Capture the cell that displays the provided text and extract its [X, Y] central coordinate. 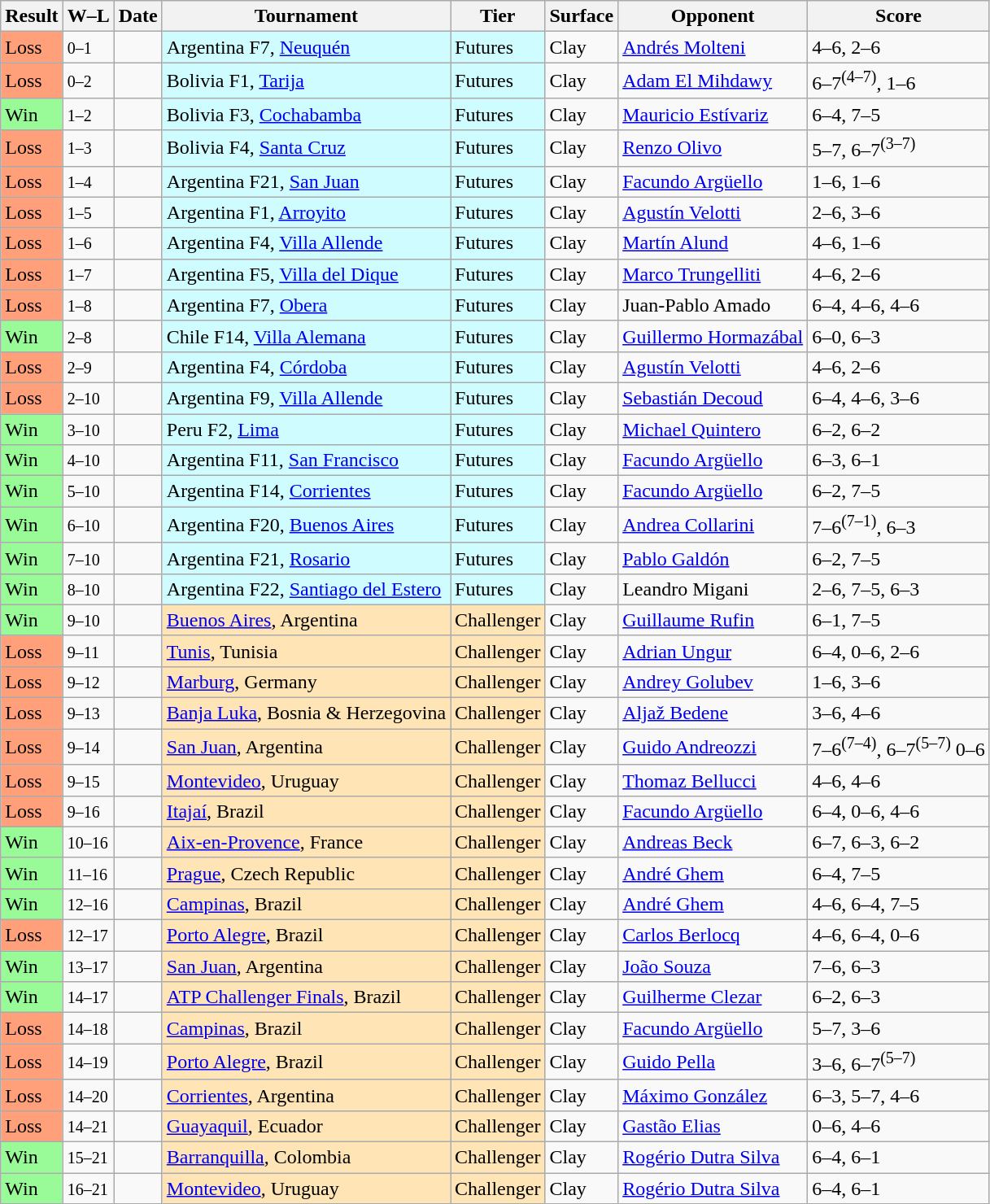
ATP Challenger Finals, Brazil [306, 997]
2–10 [88, 398]
Argentina F22, Santiago del Estero [306, 589]
Máximo González [713, 1095]
Juan-Pablo Amado [713, 305]
Argentina F7, Obera [306, 305]
1–6 [88, 243]
4–6, 6–4, 0–6 [899, 936]
0–1 [88, 47]
Tier [498, 16]
Guido Andreozzi [713, 747]
7–10 [88, 558]
12–16 [88, 904]
1–4 [88, 181]
Prague, Czech Republic [306, 873]
Pablo Galdón [713, 558]
Argentina F21, Rosario [306, 558]
14–21 [88, 1126]
3–6, 4–6 [899, 713]
Argentina F7, Neuquén [306, 47]
Aix-en-Provence, France [306, 842]
Tournament [306, 16]
Andrés Molteni [713, 47]
14–20 [88, 1095]
Argentina F5, Villa del Dique [306, 274]
Adrian Ungur [713, 651]
João Souza [713, 966]
6–4, 0–6, 2–6 [899, 651]
9–16 [88, 811]
2–8 [88, 336]
15–21 [88, 1157]
14–17 [88, 997]
Barranquilla, Colombia [306, 1157]
Renzo Olivo [713, 148]
Argentina F21, San Juan [306, 181]
Andrey Golubev [713, 683]
4–6, 4–6 [899, 780]
7–6(7–1), 6–3 [899, 526]
14–18 [88, 1028]
9–10 [88, 620]
Buenos Aires, Argentina [306, 620]
2–6, 3–6 [899, 212]
4–6, 1–6 [899, 243]
Argentina F4, Villa Allende [306, 243]
Carlos Berlocq [713, 936]
8–10 [88, 589]
W–L [88, 16]
Guido Pella [713, 1062]
Michael Quintero [713, 430]
Marburg, Germany [306, 683]
6–1, 7–5 [899, 620]
6–3, 5–7, 4–6 [899, 1095]
Banja Luka, Bosnia & Herzegovina [306, 713]
6–4, 4–6, 4–6 [899, 305]
Corrientes, Argentina [306, 1095]
3–6, 6–7(5–7) [899, 1062]
14–19 [88, 1062]
Chile F14, Villa Alemana [306, 336]
Mauricio Estívariz [713, 114]
Bolivia F4, Santa Cruz [306, 148]
Gastão Elias [713, 1126]
16–21 [88, 1189]
Sebastián Decoud [713, 398]
Andreas Beck [713, 842]
10–16 [88, 842]
Guillaume Rufin [713, 620]
Guilherme Clezar [713, 997]
Score [899, 16]
Result [32, 16]
2–9 [88, 367]
9–15 [88, 780]
Itajaí, Brazil [306, 811]
Marco Trungelliti [713, 274]
6–0, 6–3 [899, 336]
6–4, 4–6, 3–6 [899, 398]
1–5 [88, 212]
Bolivia F1, Tarija [306, 81]
6–10 [88, 526]
6–3, 6–1 [899, 460]
Andrea Collarini [713, 526]
7–6, 6–3 [899, 966]
Bolivia F3, Cochabamba [306, 114]
4–10 [88, 460]
Date [138, 16]
Argentina F1, Arroyito [306, 212]
9–12 [88, 683]
Surface [582, 16]
11–16 [88, 873]
1–6, 3–6 [899, 683]
Thomaz Bellucci [713, 780]
0–2 [88, 81]
Argentina F20, Buenos Aires [306, 526]
1–2 [88, 114]
Tunis, Tunisia [306, 651]
Argentina F9, Villa Allende [306, 398]
Guillermo Hormazábal [713, 336]
0–6, 4–6 [899, 1126]
5–10 [88, 491]
7–6(7–4), 6–7(5–7) 0–6 [899, 747]
5–7, 3–6 [899, 1028]
6–7(4–7), 1–6 [899, 81]
2–6, 7–5, 6–3 [899, 589]
Adam El Mihdawy [713, 81]
1–8 [88, 305]
Argentina F14, Corrientes [306, 491]
Argentina F11, San Francisco [306, 460]
6–7, 6–3, 6–2 [899, 842]
13–17 [88, 966]
4–6, 6–4, 7–5 [899, 904]
9–13 [88, 713]
9–14 [88, 747]
Aljaž Bedene [713, 713]
1–7 [88, 274]
Peru F2, Lima [306, 430]
3–10 [88, 430]
1–3 [88, 148]
Leandro Migani [713, 589]
9–11 [88, 651]
6–4, 0–6, 4–6 [899, 811]
Guayaquil, Ecuador [306, 1126]
1–6, 1–6 [899, 181]
12–17 [88, 936]
6–2, 6–2 [899, 430]
Opponent [713, 16]
5–7, 6–7(3–7) [899, 148]
Argentina F4, Córdoba [306, 367]
6–2, 6–3 [899, 997]
Martín Alund [713, 243]
